Determine the (X, Y) coordinate at the center of the cell enclosing the given text.  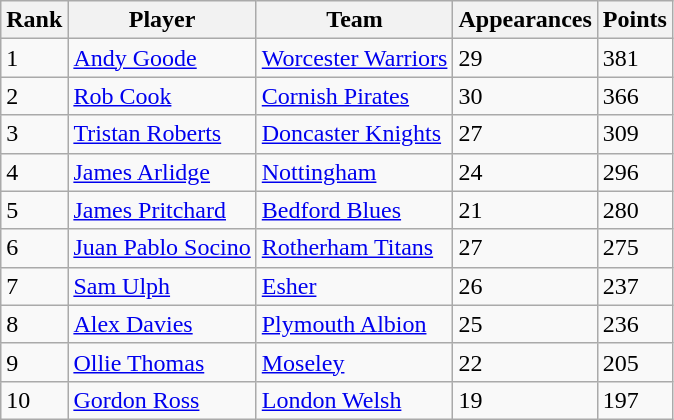
Ollie Thomas (162, 362)
9 (34, 362)
22 (525, 362)
Moseley (354, 362)
1 (34, 58)
4 (34, 172)
Andy Goode (162, 58)
10 (34, 400)
Worcester Warriors (354, 58)
James Arlidge (162, 172)
237 (634, 286)
Sam Ulph (162, 286)
205 (634, 362)
7 (34, 286)
Points (634, 20)
Player (162, 20)
Team (354, 20)
Juan Pablo Socino (162, 248)
6 (34, 248)
275 (634, 248)
8 (34, 324)
366 (634, 96)
Rob Cook (162, 96)
James Pritchard (162, 210)
Rotherham Titans (354, 248)
29 (525, 58)
30 (525, 96)
Esher (354, 286)
236 (634, 324)
Gordon Ross (162, 400)
21 (525, 210)
Plymouth Albion (354, 324)
309 (634, 134)
Doncaster Knights (354, 134)
Cornish Pirates (354, 96)
Nottingham (354, 172)
197 (634, 400)
296 (634, 172)
Appearances (525, 20)
Tristan Roberts (162, 134)
24 (525, 172)
25 (525, 324)
280 (634, 210)
3 (34, 134)
19 (525, 400)
Bedford Blues (354, 210)
Rank (34, 20)
Alex Davies (162, 324)
26 (525, 286)
381 (634, 58)
5 (34, 210)
2 (34, 96)
London Welsh (354, 400)
